Search for the cell housing the specified text and yield its [x, y] center coordinate. 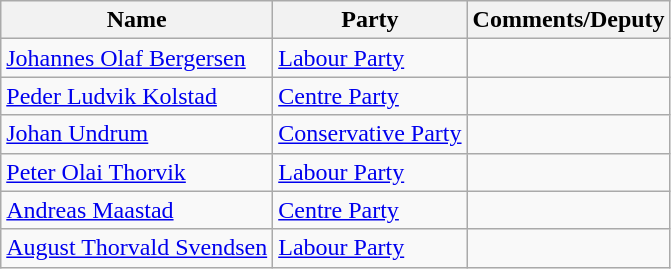
Conservative Party [370, 134]
Name [137, 20]
Andreas Maastad [137, 210]
Comments/Deputy [568, 20]
August Thorvald Svendsen [137, 248]
Party [370, 20]
Johannes Olaf Bergersen [137, 58]
Peter Olai Thorvik [137, 172]
Peder Ludvik Kolstad [137, 96]
Johan Undrum [137, 134]
